Return the (x, y) coordinate for the center point of the cell that contains the specified text.  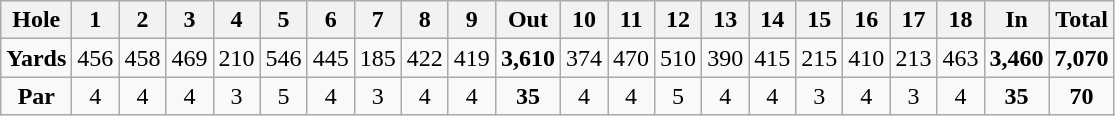
185 (378, 58)
410 (866, 58)
445 (330, 58)
215 (820, 58)
3,460 (1016, 58)
Par (36, 96)
3,610 (528, 58)
6 (330, 20)
213 (914, 58)
210 (236, 58)
463 (960, 58)
12 (678, 20)
Out (528, 20)
469 (190, 58)
456 (96, 58)
11 (632, 20)
9 (472, 20)
7,070 (1082, 58)
546 (284, 58)
18 (960, 20)
Total (1082, 20)
510 (678, 58)
14 (772, 20)
422 (424, 58)
458 (142, 58)
15 (820, 20)
13 (726, 20)
10 (584, 20)
7 (378, 20)
419 (472, 58)
415 (772, 58)
2 (142, 20)
Hole (36, 20)
Yards (36, 58)
In (1016, 20)
1 (96, 20)
16 (866, 20)
470 (632, 58)
390 (726, 58)
8 (424, 20)
374 (584, 58)
17 (914, 20)
70 (1082, 96)
